Provide the (x, y) coordinate of the cell's center where the given text is located.  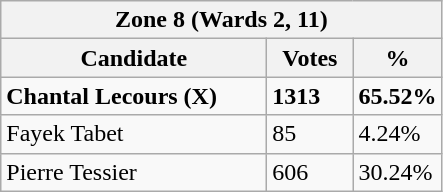
Candidate (134, 58)
65.52% (398, 96)
Chantal Lecours (X) (134, 96)
% (398, 58)
85 (310, 134)
Zone 8 (Wards 2, 11) (222, 20)
606 (310, 172)
1313 (310, 96)
30.24% (398, 172)
Votes (310, 58)
Fayek Tabet (134, 134)
Pierre Tessier (134, 172)
4.24% (398, 134)
